Detect which cell encompasses the target text, then output its [x, y] center coordinate. 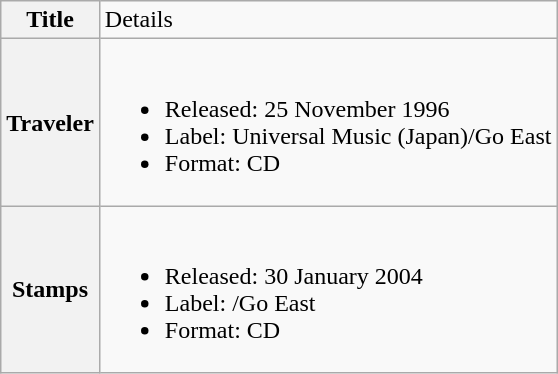
Released: 30 January 2004Label: /Go EastFormat: CD [328, 290]
Traveler [50, 122]
Released: 25 November 1996Label: Universal Music (Japan)/Go EastFormat: CD [328, 122]
Details [328, 20]
Stamps [50, 290]
Title [50, 20]
